Identify which cell holds the provided text, then report its (x, y) central coordinate. 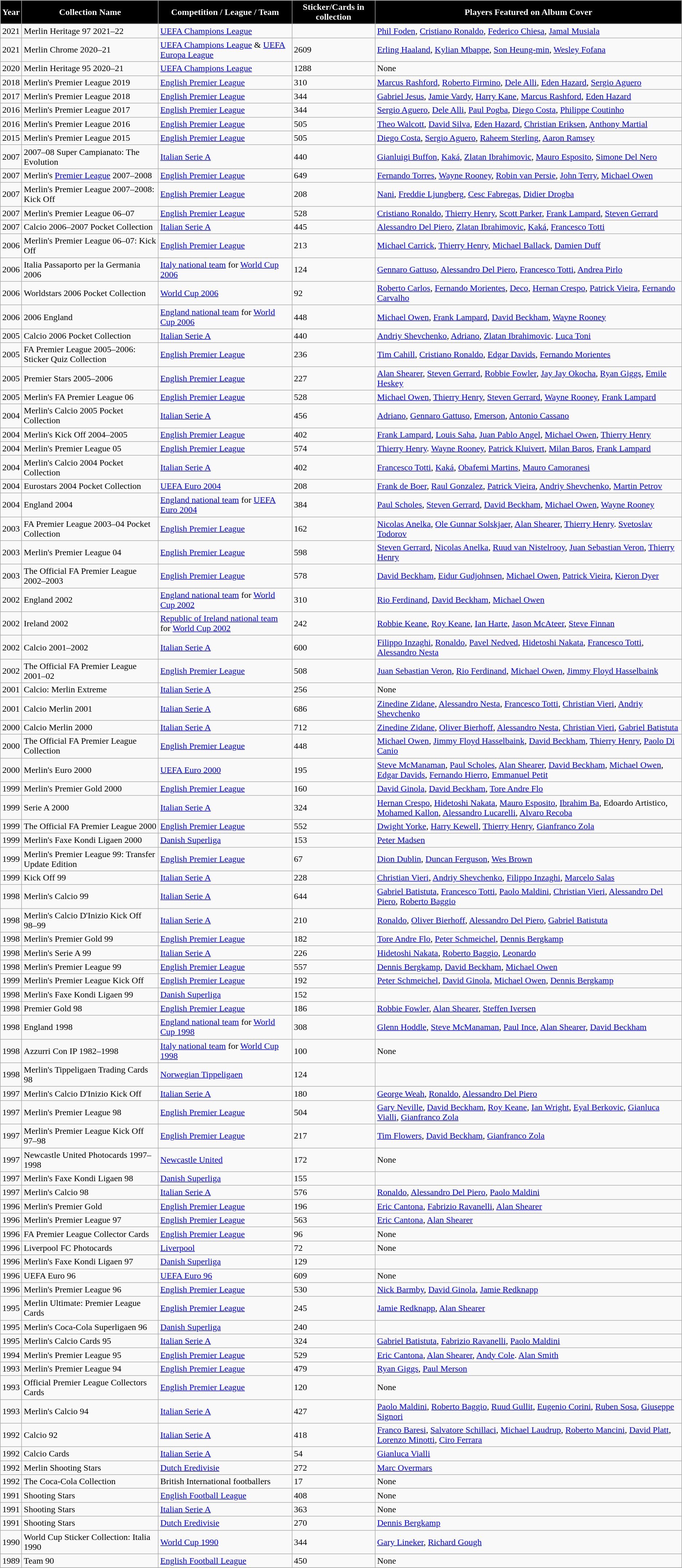
Gabriel Batistuta, Francesco Totti, Paolo Maldini, Christian Vieri, Alessandro Del Piero, Roberto Baggio (529, 897)
Merlin's Calcio 98 (90, 1192)
Hernan Crespo, Hidetoshi Nakata, Mauro Esposito, Ibrahim Ba, Edoardo Artistico, Mohamed Kallon, Alessandro Lucarelli, Alvaro Recoba (529, 807)
Zinedine Zidane, Oliver Bierhoff, Alessandro Nesta, Christian Vieri, Gabriel Batistuta (529, 727)
World Cup Sticker Collection: Italia 1990 (90, 1542)
Tim Flowers, David Beckham, Gianfranco Zola (529, 1136)
2015 (11, 138)
2017 (11, 96)
Merlin's Premier League Kick Off 97–98 (90, 1136)
Merlin's Calcio 99 (90, 897)
David Beckham, Eidur Gudjohnsen, Michael Owen, Patrick Vieira, Kieron Dyer (529, 576)
245 (333, 1308)
Steve McManaman, Paul Scholes, Alan Shearer, David Beckham, Michael Owen, Edgar Davids, Fernando Hierro, Emmanuel Petit (529, 770)
Merlin's Faxe Kondi Ligaen 99 (90, 995)
Gary Neville, David Beckham, Roy Keane, Ian Wright, Eyal Berkovic, Gianluca Vialli, Gianfranco Zola (529, 1112)
Merlin's Premier League 98 (90, 1112)
Gary Lineker, Richard Gough (529, 1542)
Diego Costa, Sergio Aguero, Raheem Sterling, Aaron Ramsey (529, 138)
Collection Name (90, 12)
217 (333, 1136)
67 (333, 859)
Merlin's Calcio D'Inizio Kick Off (90, 1093)
Michael Owen, Jimmy Floyd Hasselbaink, David Beckham, Thierry Henry, Paolo Di Canio (529, 746)
686 (333, 709)
2609 (333, 50)
Worldstars 2006 Pocket Collection (90, 293)
256 (333, 690)
Fernando Torres, Wayne Rooney, Robin van Persie, John Terry, Michael Owen (529, 175)
72 (333, 1248)
100 (333, 1051)
192 (333, 981)
Competition / League / Team (225, 12)
David Ginola, David Beckham, Tore Andre Flo (529, 789)
1994 (11, 1355)
17 (333, 1482)
Merlin's Premier Gold 99 (90, 939)
Premier Stars 2005–2006 (90, 378)
Marcus Rashford, Roberto Firmino, Dele Alli, Eden Hazard, Sergio Aguero (529, 82)
Newcastle United (225, 1159)
712 (333, 727)
Michael Carrick, Thierry Henry, Michael Ballack, Damien Duff (529, 246)
Merlin Shooting Stars (90, 1468)
Erling Haaland, Kylian Mbappe, Son Heung-min, Wesley Fofana (529, 50)
Peter Madsen (529, 840)
Merlin's Premier League 2016 (90, 124)
England 2002 (90, 600)
120 (333, 1388)
Robbie Fowler, Alan Shearer, Steffen Iversen (529, 1008)
552 (333, 826)
609 (333, 1276)
530 (333, 1289)
Merlin's Premier League 2019 (90, 82)
Eric Cantona, Alan Shearer, Andy Cole. Alan Smith (529, 1355)
UEFA Champions League & UEFA Europa League (225, 50)
363 (333, 1509)
Steven Gerrard, Nicolas Anelka, Ruud van Nistelrooy, Juan Sebastian Veron, Thierry Henry (529, 553)
196 (333, 1206)
Theo Walcott, David Silva, Eden Hazard, Christian Eriksen, Anthony Martial (529, 124)
574 (333, 448)
644 (333, 897)
Italy national team for World Cup 2006 (225, 270)
England national team for World Cup 1998 (225, 1027)
Calcio Cards (90, 1454)
FA Premier League 2005–2006: Sticker Quiz Collection (90, 354)
Republic of Ireland national team for World Cup 2002 (225, 623)
Merlin's Premier Gold 2000 (90, 789)
427 (333, 1411)
450 (333, 1561)
529 (333, 1355)
Merlin's Premier League Kick Off (90, 981)
Marc Overmars (529, 1468)
Dennis Bergkamp, David Beckham, Michael Owen (529, 967)
Merlin's Premier League 99 (90, 967)
227 (333, 378)
Merlin's Premier Gold (90, 1206)
2020 (11, 69)
195 (333, 770)
Italy national team for World Cup 1998 (225, 1051)
Italia Passaporto per la Germania 2006 (90, 270)
Jamie Redknapp, Alan Shearer (529, 1308)
Merlin Ultimate: Premier League Cards (90, 1308)
UEFA Euro 2004 (225, 486)
Tim Cahill, Cristiano Ronaldo, Edgar Davids, Fernando Morientes (529, 354)
Tore Andre Flo, Peter Schmeichel, Dennis Bergkamp (529, 939)
Merlin's Coca-Cola Superligaen 96 (90, 1327)
Merlin's Premier League 2017 (90, 110)
96 (333, 1234)
Michael Owen, Thierry Henry, Steven Gerrard, Wayne Rooney, Frank Lampard (529, 397)
162 (333, 529)
Frank de Boer, Raul Gonzalez, Patrick Vieira, Andriy Shevchenko, Martin Petrov (529, 486)
236 (333, 354)
Merlin's Premier League 2007–2008: Kick Off (90, 194)
FA Premier League Collector Cards (90, 1234)
186 (333, 1008)
Merlin Chrome 2020–21 (90, 50)
Merlin's Kick Off 2004–2005 (90, 435)
Merlin's Calcio 2004 Pocket Collection (90, 467)
649 (333, 175)
Gianluca Vialli (529, 1454)
242 (333, 623)
Cristiano Ronaldo, Thierry Henry, Scott Parker, Frank Lampard, Steven Gerrard (529, 213)
Merlin's Euro 2000 (90, 770)
Frank Lampard, Louis Saha, Juan Pablo Angel, Michael Owen, Thierry Henry (529, 435)
The Official FA Premier League 2001–02 (90, 671)
Liverpool FC Photocards (90, 1248)
The Coca-Cola Collection (90, 1482)
Calcio: Merlin Extreme (90, 690)
Calcio Merlin 2000 (90, 727)
504 (333, 1112)
Serie A 2000 (90, 807)
Rio Ferdinand, David Beckham, Michael Owen (529, 600)
1989 (11, 1561)
Paul Scholes, Steven Gerrard, David Beckham, Michael Owen, Wayne Rooney (529, 505)
228 (333, 878)
129 (333, 1262)
Merlin's Calcio Cards 95 (90, 1341)
384 (333, 505)
Gianluigi Buffon, Kaká, Zlatan Ibrahimovic, Mauro Esposito, Simone Del Nero (529, 157)
Merlin's Premier League 95 (90, 1355)
Adriano, Gennaro Gattuso, Emerson, Antonio Cassano (529, 416)
Eric Cantona, Fabrizio Ravanelli, Alan Shearer (529, 1206)
Merlin's Premier League 06–07: Kick Off (90, 246)
Sticker/Cards in collection (333, 12)
England 2004 (90, 505)
Merlin's Premier League 2007–2008 (90, 175)
Eurostars 2004 Pocket Collection (90, 486)
Azzurri Con IP 1982–1998 (90, 1051)
Norwegian Tippeligaen (225, 1075)
Peter Schmeichel, David Ginola, Michael Owen, Dennis Bergkamp (529, 981)
Merlin's Premier League 2015 (90, 138)
Filippo Inzaghi, Ronaldo, Pavel Nedved, Hidetoshi Nakata, Francesco Totti, Alessandro Nesta (529, 647)
155 (333, 1179)
Merlin's Tippeligaen Trading Cards 98 (90, 1075)
272 (333, 1468)
Merlin's Faxe Kondi Ligaen 98 (90, 1179)
479 (333, 1369)
Glenn Hoddle, Steve McManaman, Paul Ince, Alan Shearer, David Beckham (529, 1027)
Merlin's Premier League 96 (90, 1289)
Merlin's Premier League 05 (90, 448)
George Weah, Ronaldo, Alessandro Del Piero (529, 1093)
Christian Vieri, Andriy Shevchenko, Filippo Inzaghi, Marcelo Salas (529, 878)
FA Premier League 2003–04 Pocket Collection (90, 529)
240 (333, 1327)
Merlin's Faxe Kondi Ligaen 97 (90, 1262)
Calcio 2006–2007 Pocket Collection (90, 227)
210 (333, 920)
Merlin's FA Premier League 06 (90, 397)
270 (333, 1523)
British International footballers (225, 1482)
92 (333, 293)
Year (11, 12)
Liverpool (225, 1248)
Kick Off 99 (90, 878)
Gabriel Batistuta, Fabrizio Ravanelli, Paolo Maldini (529, 1341)
Players Featured on Album Cover (529, 12)
World Cup 2006 (225, 293)
Alan Shearer, Steven Gerrard, Robbie Fowler, Jay Jay Okocha, Ryan Giggs, Emile Heskey (529, 378)
Merlin Heritage 95 2020–21 (90, 69)
Nicolas Anelka, Ole Gunnar Solskjaer, Alan Shearer, Thierry Henry. Svetoslav Todorov (529, 529)
152 (333, 995)
Dion Dublin, Duncan Ferguson, Wes Brown (529, 859)
Robbie Keane, Roy Keane, Ian Harte, Jason McAteer, Steve Finnan (529, 623)
Official Premier League Collectors Cards (90, 1388)
Merlin's Premier League 2018 (90, 96)
Premier Gold 98 (90, 1008)
Merlin's Calcio D'Inizio Kick Off 98–99 (90, 920)
160 (333, 789)
600 (333, 647)
Calcio 2001–2002 (90, 647)
Franco Baresi, Salvatore Schillaci, Michael Laudrup, Roberto Mancini, David Platt, Lorenzo Minotti, Ciro Ferrara (529, 1435)
Dennis Bergkamp (529, 1523)
308 (333, 1027)
Calcio Merlin 2001 (90, 709)
1990 (11, 1542)
Calcio 92 (90, 1435)
Nani, Freddie Ljungberg, Cesc Fabregas, Didier Drogba (529, 194)
England national team for World Cup 2002 (225, 600)
Ronaldo, Oliver Bierhoff, Alessandro Del Piero, Gabriel Batistuta (529, 920)
418 (333, 1435)
World Cup 1990 (225, 1542)
Thierry Henry. Wayne Rooney, Patrick Kluivert, Milan Baros, Frank Lampard (529, 448)
Roberto Carlos, Fernando Morientes, Deco, Hernan Crespo, Patrick Vieira, Fernando Carvalho (529, 293)
Francesco Totti, Kaká, Obafemi Martins, Mauro Camoranesi (529, 467)
54 (333, 1454)
England 1998 (90, 1027)
Merlin's Calcio 2005 Pocket Collection (90, 416)
Merlin's Premier League 06–07 (90, 213)
2007–08 Super Campianato: The Evolution (90, 157)
Ronaldo, Alessandro Del Piero, Paolo Maldini (529, 1192)
Hidetoshi Nakata, Roberto Baggio, Leonardo (529, 953)
456 (333, 416)
182 (333, 939)
Merlin's Premier League 04 (90, 553)
Andriy Shevchenko, Adriano, Zlatan Ibrahimovic. Luca Toni (529, 336)
557 (333, 967)
The Official FA Premier League 2000 (90, 826)
Juan Sebastian Veron, Rio Ferdinand, Michael Owen, Jimmy Floyd Hasselbaink (529, 671)
England national team for World Cup 2006 (225, 317)
Merlin's Serie A 99 (90, 953)
563 (333, 1220)
UEFA Euro 2000 (225, 770)
153 (333, 840)
The Official FA Premier League 2002–2003 (90, 576)
Alessandro Del Piero, Zlatan Ibrahimovic, Kaká, Francesco Totti (529, 227)
Nick Barmby, David Ginola, Jamie Redknapp (529, 1289)
408 (333, 1495)
Merlin's Premier League 97 (90, 1220)
576 (333, 1192)
England national team for UEFA Euro 2004 (225, 505)
Merlin's Premier League 99: Transfer Update Edition (90, 859)
598 (333, 553)
Paolo Maldini, Roberto Baggio, Ruud Gullit, Eugenio Corini, Ruben Sosa, Giuseppe Signori (529, 1411)
Merlin Heritage 97 2021–22 (90, 31)
Gennaro Gattuso, Alessandro Del Piero, Francesco Totti, Andrea Pirlo (529, 270)
180 (333, 1093)
Newcastle United Photocards 1997–1998 (90, 1159)
445 (333, 227)
Merlin's Calcio 94 (90, 1411)
Calcio 2006 Pocket Collection (90, 336)
Sergio Aguero, Dele Alli, Paul Pogba, Diego Costa, Philippe Coutinho (529, 110)
172 (333, 1159)
Merlin's Premier League 94 (90, 1369)
2006 England (90, 317)
Ireland 2002 (90, 623)
578 (333, 576)
1288 (333, 69)
Ryan Giggs, Paul Merson (529, 1369)
Dwight Yorke, Harry Kewell, Thierry Henry, Gianfranco Zola (529, 826)
Zinedine Zidane, Alessandro Nesta, Francesco Totti, Christian Vieri, Andriy Shevchenko (529, 709)
Team 90 (90, 1561)
213 (333, 246)
Phil Foden, Cristiano Ronaldo, Federico Chiesa, Jamal Musiala (529, 31)
2018 (11, 82)
Merlin's Faxe Kondi Ligaen 2000 (90, 840)
Eric Cantona, Alan Shearer (529, 1220)
508 (333, 671)
The Official FA Premier League Collection (90, 746)
226 (333, 953)
Michael Owen, Frank Lampard, David Beckham, Wayne Rooney (529, 317)
Gabriel Jesus, Jamie Vardy, Harry Kane, Marcus Rashford, Eden Hazard (529, 96)
